Capture the cell that displays the provided text and extract its [x, y] central coordinate. 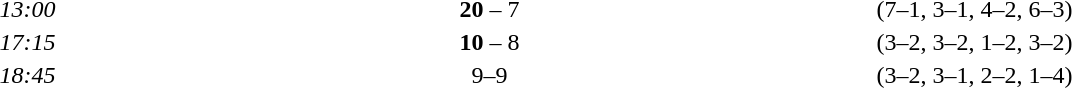
10 – 8 [490, 42]
